From the cell containing the given text, extract its center point as [x, y] coordinate. 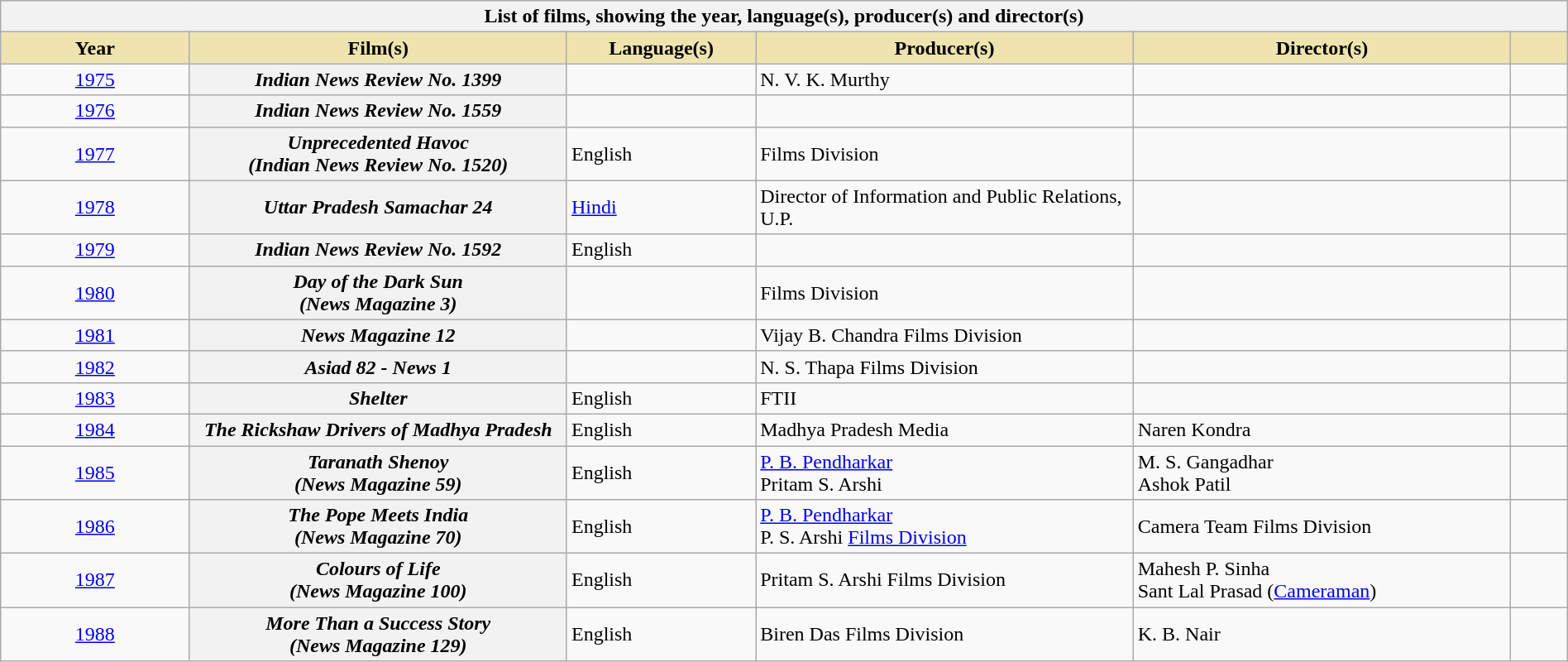
K. B. Nair [1322, 634]
1985 [95, 472]
1978 [95, 207]
Camera Team Films Division [1322, 526]
1983 [95, 398]
Pritam S. Arshi Films Division [944, 581]
Asiad 82 - News 1 [378, 367]
1988 [95, 634]
Year [95, 48]
Day of the Dark Sun(News Magazine 3) [378, 293]
P. B. PendharkarPritam S. Arshi [944, 472]
Language(s) [661, 48]
FTII [944, 398]
1986 [95, 526]
Hindi [661, 207]
Vijay B. Chandra Films Division [944, 335]
M. S. GangadharAshok Patil [1322, 472]
Mahesh P. SinhaSant Lal Prasad (Cameraman) [1322, 581]
N. V. K. Murthy [944, 79]
The Rickshaw Drivers of Madhya Pradesh [378, 429]
Indian News Review No. 1592 [378, 250]
Naren Kondra [1322, 429]
News Magazine 12 [378, 335]
1976 [95, 111]
Colours of Life(News Magazine 100) [378, 581]
Producer(s) [944, 48]
1979 [95, 250]
The Pope Meets India(News Magazine 70) [378, 526]
Taranath Shenoy(News Magazine 59) [378, 472]
List of films, showing the year, language(s), producer(s) and director(s) [784, 17]
More Than a Success Story(News Magazine 129) [378, 634]
1984 [95, 429]
1977 [95, 154]
Unprecedented Havoc(Indian News Review No. 1520) [378, 154]
1980 [95, 293]
1981 [95, 335]
Shelter [378, 398]
N. S. Thapa Films Division [944, 367]
Director of Information and Public Relations, U.P. [944, 207]
Director(s) [1322, 48]
1987 [95, 581]
Indian News Review No. 1399 [378, 79]
Madhya Pradesh Media [944, 429]
1982 [95, 367]
Film(s) [378, 48]
Indian News Review No. 1559 [378, 111]
Biren Das Films Division [944, 634]
P. B. PendharkarP. S. Arshi Films Division [944, 526]
1975 [95, 79]
Uttar Pradesh Samachar 24 [378, 207]
